Identify which cell holds the provided text, then report its (x, y) central coordinate. 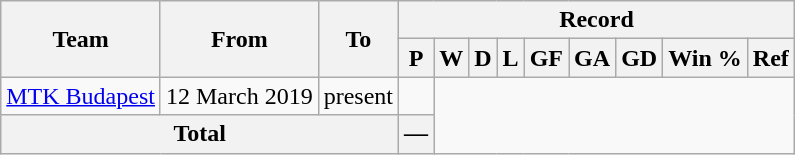
From (239, 39)
Team (81, 39)
To (358, 39)
Win % (706, 58)
GD (640, 58)
Total (200, 134)
D (483, 58)
GF (546, 58)
L (510, 58)
MTK Budapest (81, 96)
— (416, 134)
Record (597, 20)
P (416, 58)
Ref (770, 58)
GA (592, 58)
12 March 2019 (239, 96)
present (358, 96)
W (452, 58)
